Return the (X, Y) coordinate for the center point of the cell that contains the specified text.  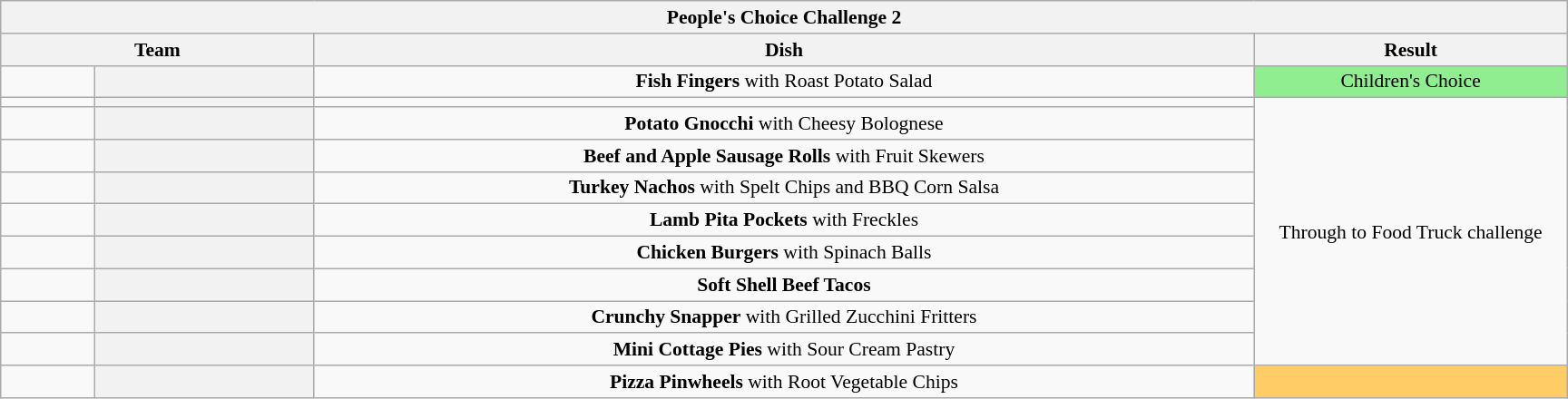
Potato Gnocchi with Cheesy Bolognese (784, 123)
Through to Food Truck challenge (1410, 232)
Team (158, 50)
Pizza Pinwheels with Root Vegetable Chips (784, 382)
Beef and Apple Sausage Rolls with Fruit Skewers (784, 156)
Chicken Burgers with Spinach Balls (784, 253)
Children's Choice (1410, 82)
Soft Shell Beef Tacos (784, 285)
People's Choice Challenge 2 (784, 17)
Turkey Nachos with Spelt Chips and BBQ Corn Salsa (784, 188)
Lamb Pita Pockets with Freckles (784, 220)
Mini Cottage Pies with Sour Cream Pastry (784, 350)
Dish (784, 50)
Result (1410, 50)
Fish Fingers with Roast Potato Salad (784, 82)
Crunchy Snapper with Grilled Zucchini Fritters (784, 317)
